Locate the cell with the specified text and output its [X, Y] center coordinate. 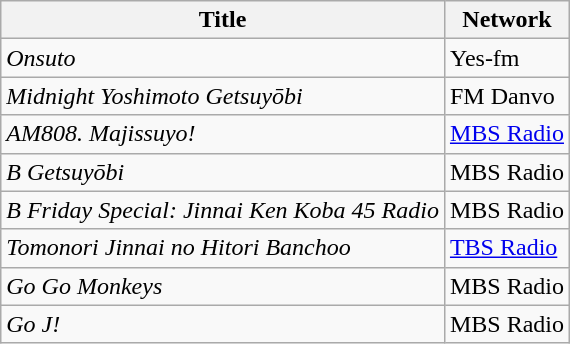
AM808. Majissuyo! [223, 134]
Yes-fm [506, 58]
Title [223, 20]
B Getsuyōbi [223, 172]
Tomonori Jinnai no Hitori Banchoo [223, 248]
Go Go Monkeys [223, 286]
Go J! [223, 324]
FM Danvo [506, 96]
Midnight Yoshimoto Getsuyōbi [223, 96]
TBS Radio [506, 248]
Network [506, 20]
B Friday Special: Jinnai Ken Koba 45 Radio [223, 210]
Onsuto [223, 58]
